Determine the (X, Y) coordinate at the center of the cell enclosing the given text.  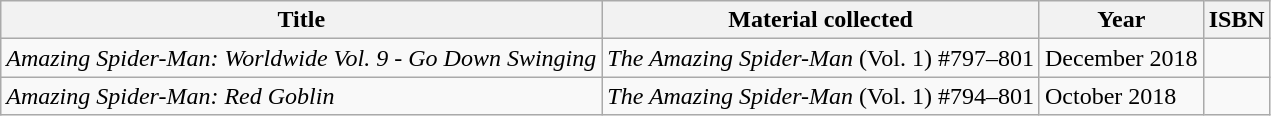
The Amazing Spider-Man (Vol. 1) #794–801 (821, 96)
The Amazing Spider-Man (Vol. 1) #797–801 (821, 58)
Material collected (821, 20)
Title (302, 20)
Amazing Spider-Man: Red Goblin (302, 96)
December 2018 (1121, 58)
Year (1121, 20)
ISBN (1236, 20)
Amazing Spider-Man: Worldwide Vol. 9 - Go Down Swinging (302, 58)
October 2018 (1121, 96)
